Provide the [x, y] coordinate of the cell's center where the given text is located.  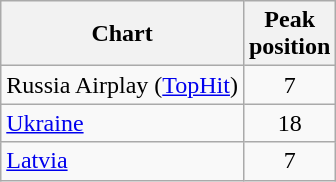
18 [289, 123]
Russia Airplay (TopHit) [122, 85]
Peakposition [289, 34]
Latvia [122, 161]
Ukraine [122, 123]
Chart [122, 34]
